Search for the cell housing the specified text and yield its (x, y) center coordinate. 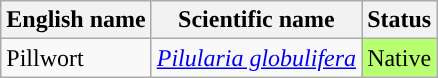
Pillwort (76, 58)
Scientific name (256, 20)
Native (400, 58)
English name (76, 20)
Pilularia globulifera (256, 58)
Status (400, 20)
